Extract the [x, y] coordinate from the center of the cell holding the provided text.  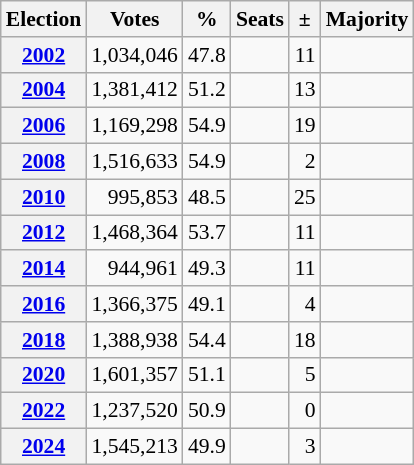
1,545,213 [134, 447]
4 [305, 304]
3 [305, 447]
53.7 [207, 233]
2012 [44, 233]
50.9 [207, 411]
1,601,357 [134, 375]
2014 [44, 269]
Majority [368, 19]
49.9 [207, 447]
2022 [44, 411]
2008 [44, 162]
1,388,938 [134, 340]
944,961 [134, 269]
Election [44, 19]
5 [305, 375]
995,853 [134, 197]
% [207, 19]
54.4 [207, 340]
1,169,298 [134, 126]
2024 [44, 447]
1,516,633 [134, 162]
1,034,046 [134, 55]
1,237,520 [134, 411]
2004 [44, 90]
25 [305, 197]
1,366,375 [134, 304]
51.2 [207, 90]
2018 [44, 340]
19 [305, 126]
51.1 [207, 375]
Votes [134, 19]
2 [305, 162]
1,468,364 [134, 233]
18 [305, 340]
49.1 [207, 304]
± [305, 19]
2002 [44, 55]
13 [305, 90]
1,381,412 [134, 90]
47.8 [207, 55]
0 [305, 411]
2016 [44, 304]
Seats [260, 19]
2006 [44, 126]
2020 [44, 375]
49.3 [207, 269]
48.5 [207, 197]
2010 [44, 197]
